Return the (x, y) coordinate for the center point of the cell that contains the specified text.  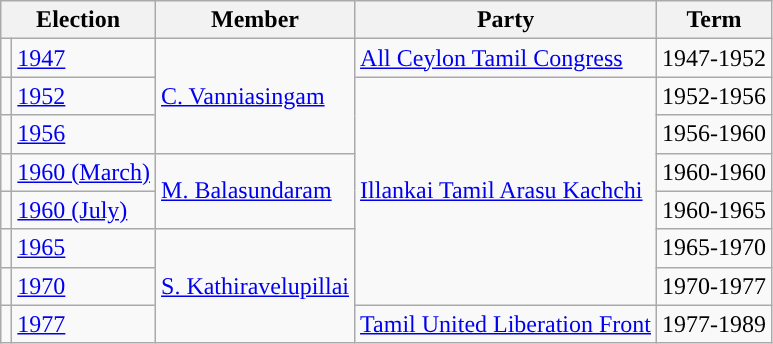
M. Balasundaram (256, 191)
1952 (84, 96)
1965 (84, 248)
1956-1960 (714, 134)
1970-1977 (714, 286)
1956 (84, 134)
1970 (84, 286)
Term (714, 20)
Party (506, 20)
1960-1960 (714, 172)
Member (256, 20)
Election (78, 20)
1947 (84, 58)
1965-1970 (714, 248)
1977-1989 (714, 324)
1960 (July) (84, 210)
1952-1956 (714, 96)
1947-1952 (714, 58)
1977 (84, 324)
C. Vanniasingam (256, 96)
1960-1965 (714, 210)
Tamil United Liberation Front (506, 324)
1960 (March) (84, 172)
Illankai Tamil Arasu Kachchi (506, 191)
All Ceylon Tamil Congress (506, 58)
S. Kathiravelupillai (256, 286)
